Pinpoint the cell where the given text exists, returning its (x, y) midpoint coordinate. 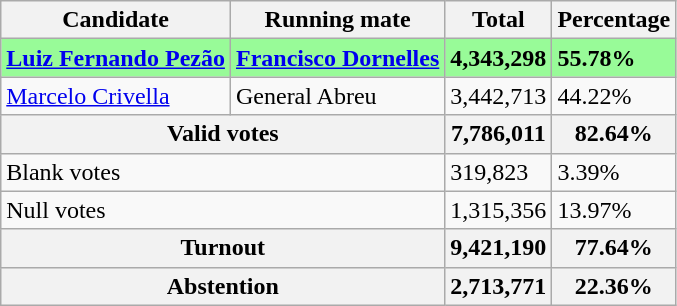
Valid votes (223, 134)
55.78% (614, 58)
General Abreu (337, 96)
Percentage (614, 20)
3,442,713 (498, 96)
82.64% (614, 134)
3.39% (614, 172)
7,786,011 (498, 134)
Total (498, 20)
22.36% (614, 286)
9,421,190 (498, 248)
Luiz Fernando Pezão (116, 58)
4,343,298 (498, 58)
Null votes (223, 210)
Abstention (223, 286)
13.97% (614, 210)
Turnout (223, 248)
77.64% (614, 248)
319,823 (498, 172)
1,315,356 (498, 210)
Marcelo Crivella (116, 96)
Blank votes (223, 172)
2,713,771 (498, 286)
Candidate (116, 20)
Running mate (337, 20)
Francisco Dornelles (337, 58)
44.22% (614, 96)
